Capture the cell that displays the provided text and extract its (x, y) central coordinate. 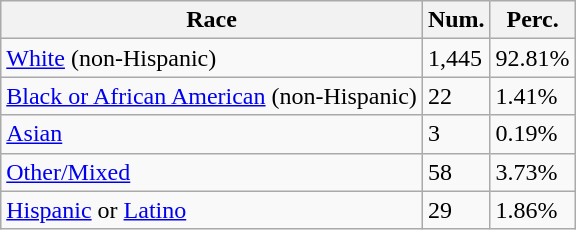
Num. (456, 20)
Asian (212, 134)
0.19% (532, 134)
1.86% (532, 210)
Race (212, 20)
29 (456, 210)
Other/Mixed (212, 172)
3.73% (532, 172)
3 (456, 134)
1.41% (532, 96)
Hispanic or Latino (212, 210)
92.81% (532, 58)
Black or African American (non-Hispanic) (212, 96)
White (non-Hispanic) (212, 58)
Perc. (532, 20)
1,445 (456, 58)
22 (456, 96)
58 (456, 172)
